Locate the cell with the specified text and output its (X, Y) center coordinate. 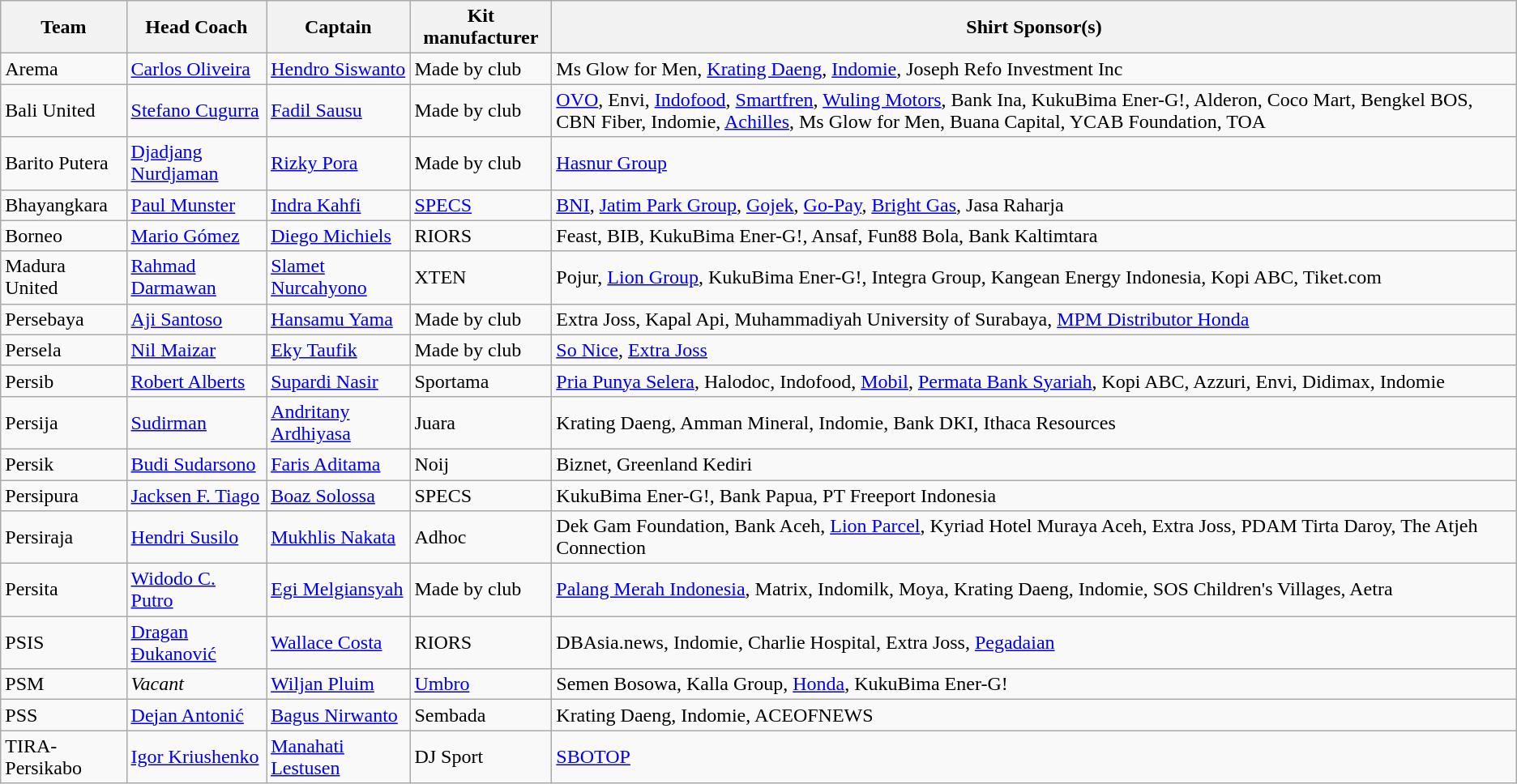
Stefano Cugurra (196, 110)
Sembada (481, 715)
TIRA-Persikabo (63, 756)
Dejan Antonić (196, 715)
Madura United (63, 277)
Dek Gam Foundation, Bank Aceh, Lion Parcel, Kyriad Hotel Muraya Aceh, Extra Joss, PDAM Tirta Daroy, The Atjeh Connection (1034, 538)
Faris Aditama (339, 464)
Borneo (63, 236)
Persib (63, 381)
Kit manufacturer (481, 28)
Persija (63, 423)
Persita (63, 590)
Andritany Ardhiyasa (339, 423)
Paul Munster (196, 205)
Feast, BIB, KukuBima Ener-G!, Ansaf, Fun88 Bola, Bank Kaltimtara (1034, 236)
Barito Putera (63, 164)
Biznet, Greenland Kediri (1034, 464)
Captain (339, 28)
Persela (63, 350)
Persipura (63, 495)
Semen Bosowa, Kalla Group, Honda, KukuBima Ener-G! (1034, 684)
PSM (63, 684)
Ms Glow for Men, Krating Daeng, Indomie, Joseph Refo Investment Inc (1034, 69)
Head Coach (196, 28)
Rizky Pora (339, 164)
Diego Michiels (339, 236)
Fadil Sausu (339, 110)
Rahmad Darmawan (196, 277)
SBOTOP (1034, 756)
Pojur, Lion Group, KukuBima Ener-G!, Integra Group, Kangean Energy Indonesia, Kopi ABC, Tiket.com (1034, 277)
Persebaya (63, 319)
Pria Punya Selera, Halodoc, Indofood, Mobil, Permata Bank Syariah, Kopi ABC, Azzuri, Envi, Didimax, Indomie (1034, 381)
Dragan Đukanović (196, 643)
Noij (481, 464)
Palang Merah Indonesia, Matrix, Indomilk, Moya, Krating Daeng, Indomie, SOS Children's Villages, Aetra (1034, 590)
DBAsia.news, Indomie, Charlie Hospital, Extra Joss, Pegadaian (1034, 643)
Persiraja (63, 538)
Adhoc (481, 538)
Sportama (481, 381)
Manahati Lestusen (339, 756)
Budi Sudarsono (196, 464)
Extra Joss, Kapal Api, Muhammadiyah University of Surabaya, MPM Distributor Honda (1034, 319)
Vacant (196, 684)
KukuBima Ener-G!, Bank Papua, PT Freeport Indonesia (1034, 495)
Indra Kahfi (339, 205)
Egi Melgiansyah (339, 590)
Supardi Nasir (339, 381)
Arema (63, 69)
Carlos Oliveira (196, 69)
Aji Santoso (196, 319)
Umbro (481, 684)
DJ Sport (481, 756)
Robert Alberts (196, 381)
Nil Maizar (196, 350)
PSIS (63, 643)
Bagus Nirwanto (339, 715)
Widodo C. Putro (196, 590)
Wallace Costa (339, 643)
Hendro Siswanto (339, 69)
XTEN (481, 277)
Krating Daeng, Amman Mineral, Indomie, Bank DKI, Ithaca Resources (1034, 423)
Bali United (63, 110)
Slamet Nurcahyono (339, 277)
Hansamu Yama (339, 319)
Sudirman (196, 423)
Wiljan Pluim (339, 684)
Team (63, 28)
BNI, Jatim Park Group, Gojek, Go-Pay, Bright Gas, Jasa Raharja (1034, 205)
Mario Gómez (196, 236)
Persik (63, 464)
PSS (63, 715)
Krating Daeng, Indomie, ACEOFNEWS (1034, 715)
Mukhlis Nakata (339, 538)
Eky Taufik (339, 350)
So Nice, Extra Joss (1034, 350)
Jacksen F. Tiago (196, 495)
Djadjang Nurdjaman (196, 164)
Bhayangkara (63, 205)
Igor Kriushenko (196, 756)
Shirt Sponsor(s) (1034, 28)
Juara (481, 423)
Hendri Susilo (196, 538)
Boaz Solossa (339, 495)
Hasnur Group (1034, 164)
